Detect which cell encompasses the target text, then output its (x, y) center coordinate. 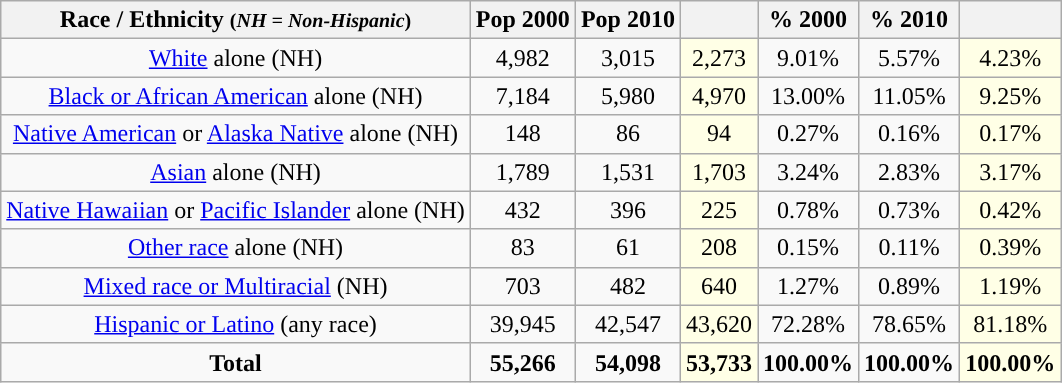
Native American or Alaska Native alone (NH) (236, 134)
13.00% (808, 96)
94 (718, 134)
11.05% (910, 96)
3.17% (1010, 172)
% 2000 (808, 20)
Pop 2010 (628, 20)
Pop 2000 (522, 20)
2,273 (718, 58)
396 (628, 210)
0.16% (910, 134)
61 (628, 248)
3,015 (628, 58)
208 (718, 248)
225 (718, 210)
83 (522, 248)
54,098 (628, 362)
7,184 (522, 96)
0.27% (808, 134)
% 2010 (910, 20)
Total (236, 362)
4.23% (1010, 58)
1.19% (1010, 286)
0.11% (910, 248)
1.27% (808, 286)
55,266 (522, 362)
43,620 (718, 324)
4,970 (718, 96)
5,980 (628, 96)
Hispanic or Latino (any race) (236, 324)
1,703 (718, 172)
0.89% (910, 286)
0.42% (1010, 210)
432 (522, 210)
0.78% (808, 210)
42,547 (628, 324)
5.57% (910, 58)
86 (628, 134)
3.24% (808, 172)
Asian alone (NH) (236, 172)
72.28% (808, 324)
White alone (NH) (236, 58)
81.18% (1010, 324)
0.73% (910, 210)
9.01% (808, 58)
53,733 (718, 362)
4,982 (522, 58)
39,945 (522, 324)
Black or African American alone (NH) (236, 96)
640 (718, 286)
703 (522, 286)
2.83% (910, 172)
0.39% (1010, 248)
1,531 (628, 172)
0.17% (1010, 134)
78.65% (910, 324)
148 (522, 134)
Race / Ethnicity (NH = Non-Hispanic) (236, 20)
9.25% (1010, 96)
482 (628, 286)
1,789 (522, 172)
Native Hawaiian or Pacific Islander alone (NH) (236, 210)
Other race alone (NH) (236, 248)
0.15% (808, 248)
Mixed race or Multiracial (NH) (236, 286)
